Pinpoint the cell where the given text exists, returning its (X, Y) midpoint coordinate. 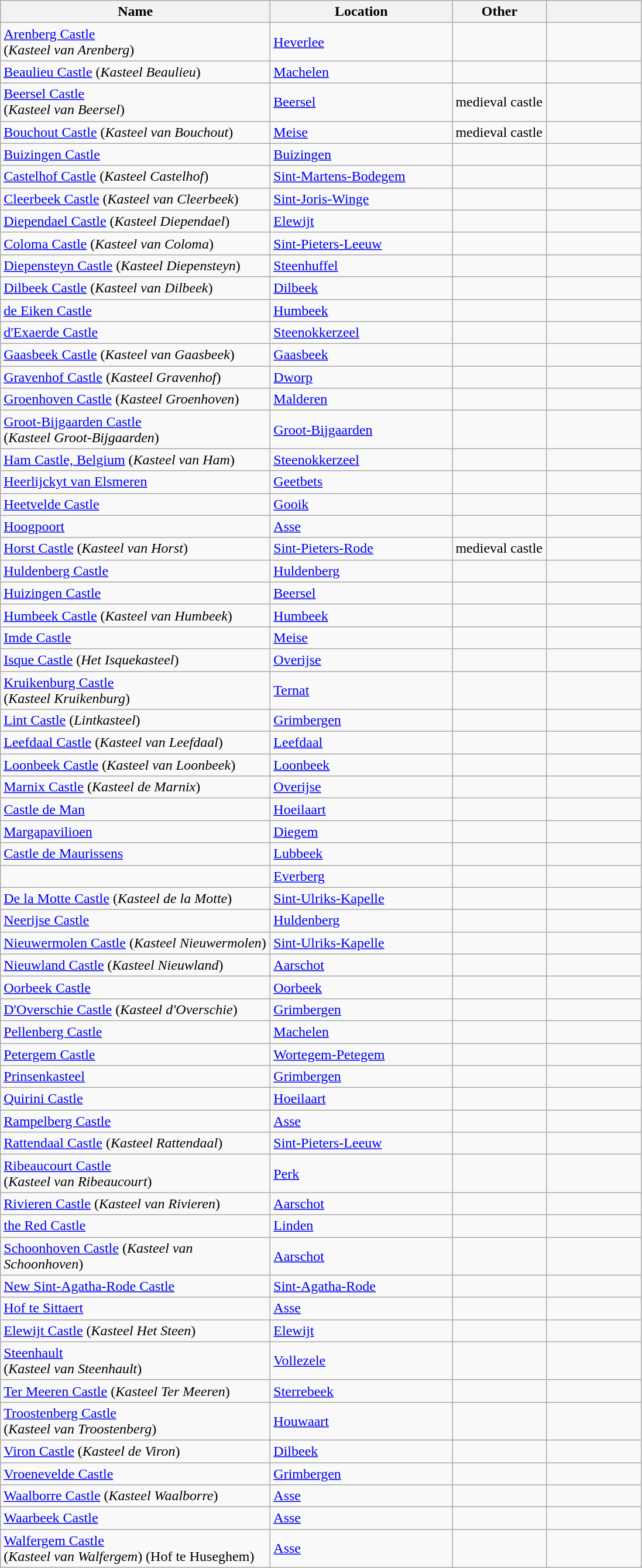
Sint-Joris-Winge (362, 199)
Gaasbeek Castle (Kasteel van Gaasbeek) (136, 355)
Malderen (362, 399)
Neerijse Castle (136, 921)
de Eiken Castle (136, 311)
D'Overschie Castle (Kasteel d'Overschie) (136, 1009)
Heerlijckyt van Elsmeren (136, 482)
Loonbeek Castle (Kasteel van Loonbeek) (136, 765)
Lubbeek (362, 854)
Heetvelde Castle (136, 504)
Name (136, 12)
Ham Castle, Belgium (Kasteel van Ham) (136, 460)
Hof te Sittaert (136, 1308)
Sint-Pieters-Rode (362, 549)
Gaasbeek (362, 355)
Lint Castle (Lintkasteel) (136, 721)
d'Exaerde Castle (136, 333)
Cleerbeek Castle (Kasteel van Cleerbeek) (136, 199)
Castelhof Castle (Kasteel Castelhof) (136, 177)
Ter Meeren Castle (Kasteel Ter Meeren) (136, 1391)
Pellenberg Castle (136, 1032)
Arenberg Castle (Kasteel van Arenberg) (136, 42)
the Red Castle (136, 1226)
Troostenberg Castle (Kasteel van Troostenberg) (136, 1421)
Diegem (362, 832)
Everberg (362, 876)
Petergem Castle (136, 1054)
Walfergem Castle (Kasteel van Walfergem) (Hof te Huseghem) (136, 1549)
Marnix Castle (Kasteel de Marnix) (136, 787)
Groot-Bijgaarden (362, 429)
Prinsenkasteel (136, 1077)
Isque Castle (Het Isquekasteel) (136, 660)
Bouchout Castle (Kasteel van Bouchout) (136, 132)
Waalborre Castle (Kasteel Waalborre) (136, 1496)
Perk (362, 1173)
Vollezele (362, 1360)
Viron Castle (Kasteel de Viron) (136, 1451)
Groot-Bijgaarden Castle (Kasteel Groot-Bijgaarden) (136, 429)
Castle de Maurissens (136, 854)
New Sint-Agatha-Rode Castle (136, 1286)
Gooik (362, 504)
Steenhault (Kasteel van Steenhault) (136, 1360)
Castle de Man (136, 809)
Schoonhoven Castle (Kasteel van Schoonhoven) (136, 1256)
Vroenevelde Castle (136, 1473)
Oorbeek (362, 987)
Dworp (362, 377)
Buizingen (362, 154)
Dilbeek Castle (Kasteel van Dilbeek) (136, 288)
Buizingen Castle (136, 154)
Sterrebeek (362, 1391)
Leefdaal (362, 743)
Diepensteyn Castle (Kasteel Diepensteyn) (136, 266)
Huizingen Castle (136, 593)
Imde Castle (136, 637)
Rampelberg Castle (136, 1121)
Horst Castle (Kasteel van Horst) (136, 549)
Nieuwland Castle (Kasteel Nieuwland) (136, 965)
Nieuwermolen Castle (Kasteel Nieuwermolen) (136, 943)
Linden (362, 1226)
Beersel Castle (Kasteel van Beersel) (136, 102)
Diependael Castle (Kasteel Diependael) (136, 221)
Groenhoven Castle (Kasteel Groenhoven) (136, 399)
Leefdaal Castle (Kasteel van Leefdaal) (136, 743)
Sint-Agatha-Rode (362, 1286)
Wortegem-Petegem (362, 1054)
Oorbeek Castle (136, 987)
Hoogpoort (136, 526)
Geetbets (362, 482)
Sint-Martens-Bodegem (362, 177)
Waarbeek Castle (136, 1518)
Kruikenburg Castle (Kasteel Kruikenburg) (136, 690)
Houwaart (362, 1421)
Beaulieu Castle (Kasteel Beaulieu) (136, 72)
Humbeek Castle (Kasteel van Humbeek) (136, 615)
Elewijt Castle (Kasteel Het Steen) (136, 1331)
Steenhuffel (362, 266)
Rattendaal Castle (Kasteel Rattendaal) (136, 1143)
Quirini Castle (136, 1099)
Huldenberg Castle (136, 571)
Ribeaucourt Castle (Kasteel van Ribeaucourt) (136, 1173)
Rivieren Castle (Kasteel van Rivieren) (136, 1204)
Coloma Castle (Kasteel van Coloma) (136, 243)
Heverlee (362, 42)
Other (500, 12)
Loonbeek (362, 765)
Gravenhof Castle (Kasteel Gravenhof) (136, 377)
Margapavilioen (136, 832)
Location (362, 12)
Ternat (362, 690)
De la Motte Castle (Kasteel de la Motte) (136, 898)
